Return the [X, Y] coordinate for the center point of the cell that contains the specified text.  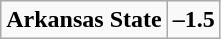
–1.5 [194, 19]
Arkansas State [84, 19]
